Find where the given text appears and provide that cell's center as (x, y) coordinate. 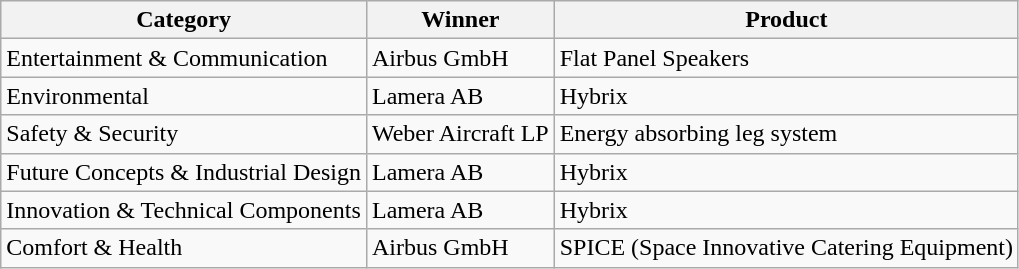
Safety & Security (184, 134)
SPICE (Space Innovative Catering Equipment) (786, 248)
Winner (460, 20)
Future Concepts & Industrial Design (184, 172)
Product (786, 20)
Weber Aircraft LP (460, 134)
Innovation & Technical Components (184, 210)
Flat Panel Speakers (786, 58)
Energy absorbing leg system (786, 134)
Entertainment & Communication (184, 58)
Comfort & Health (184, 248)
Category (184, 20)
Environmental (184, 96)
